Output the (X, Y) coordinate of the center of the cell containing the given text.  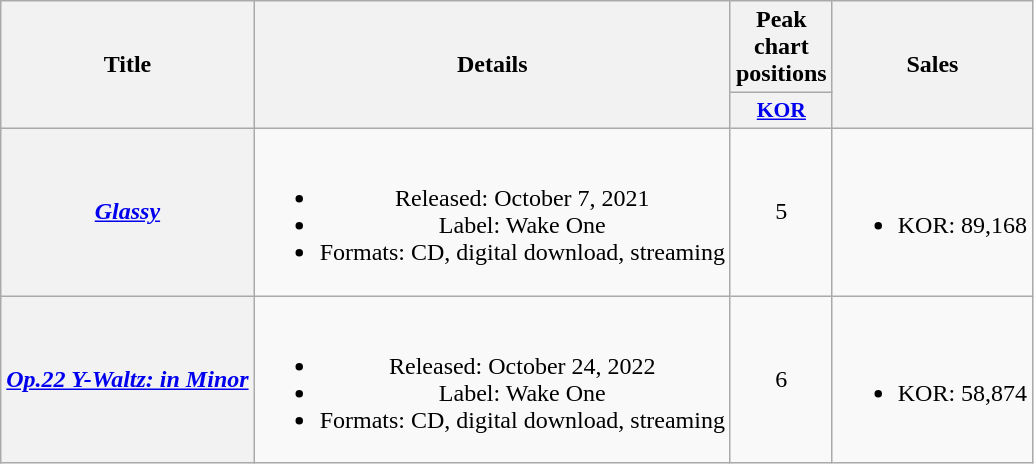
5 (781, 212)
Sales (932, 65)
Released: October 24, 2022Label: Wake OneFormats: CD, digital download, streaming (492, 380)
Released: October 7, 2021Label: Wake OneFormats: CD, digital download, streaming (492, 212)
KOR: 89,168 (932, 212)
Peak chartpositions (781, 47)
KOR (781, 111)
KOR: 58,874 (932, 380)
Op.22 Y-Waltz: in Minor (128, 380)
Title (128, 65)
Glassy (128, 212)
Details (492, 65)
6 (781, 380)
